Search for the cell housing the specified text and yield its [X, Y] center coordinate. 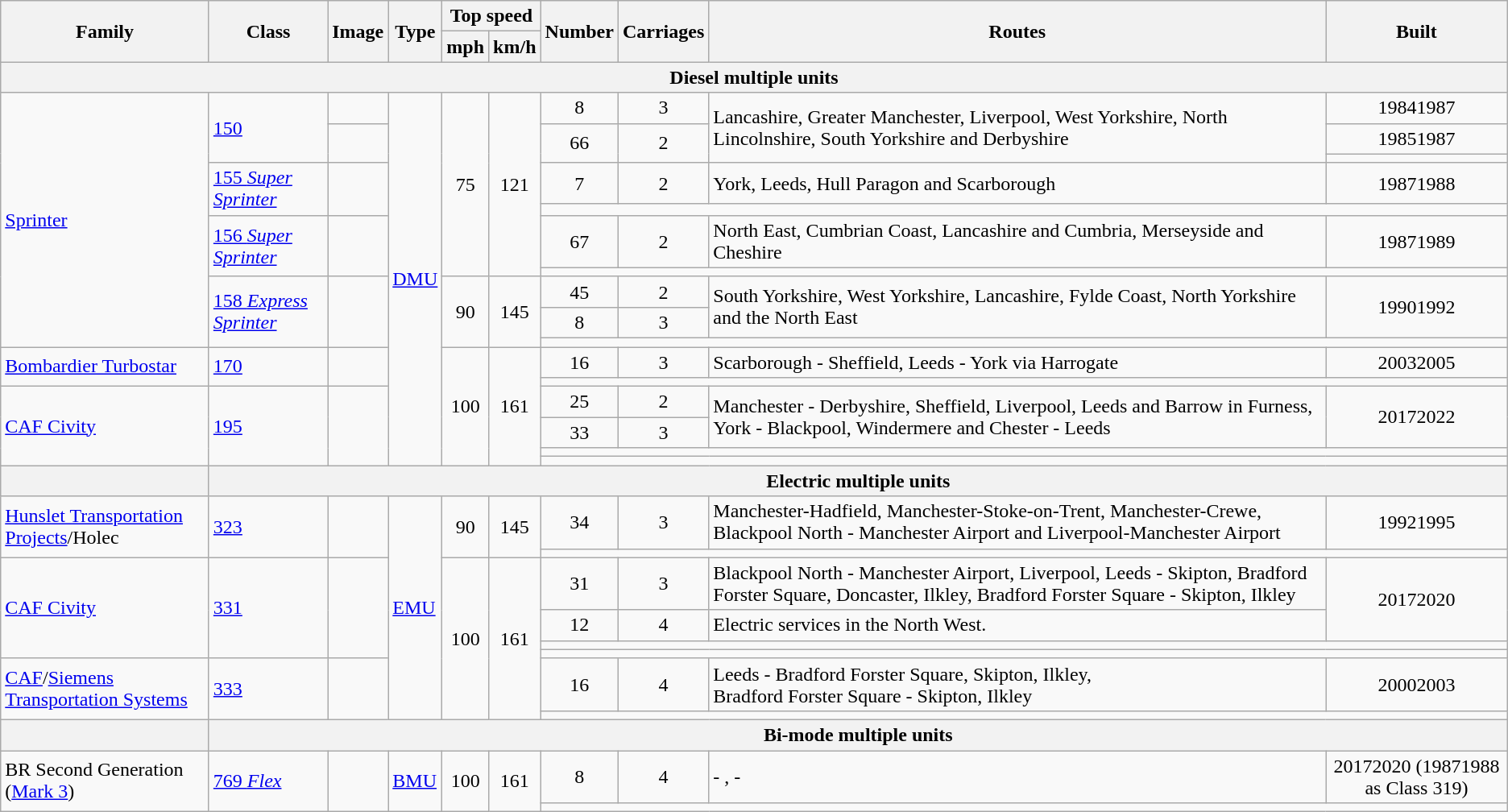
York, Leeds, Hull Paragon and Scarborough [1017, 183]
Manchester-Hadfield, Manchester-Stoke-on-Trent, Manchester-Crewe, Blackpool North - Manchester Airport and Liverpool-Manchester Airport [1017, 522]
19901992 [1417, 307]
Lancashire, Greater Manchester, Liverpool, West Yorkshire, North Lincolnshire, South Yorkshire and Derbyshire [1017, 127]
45 [579, 292]
150 [267, 127]
33 [579, 433]
66 [579, 143]
769 Flex [267, 781]
km/h [515, 47]
121 [515, 184]
34 [579, 522]
mph [466, 47]
19871989 [1417, 242]
12 [579, 625]
Sprinter [105, 220]
323 [267, 527]
BR Second Generation (Mark 3) [105, 781]
155 Super Sprinter [267, 188]
7 [579, 183]
South Yorkshire, West Yorkshire, Lancashire, Fylde Coast, North Yorkshire and the North East [1017, 307]
Electric services in the North West. [1017, 625]
67 [579, 242]
75 [466, 184]
Number [579, 31]
20032005 [1417, 362]
North East, Cumbrian Coast, Lancashire and Cumbria, Merseyside and Cheshire [1017, 242]
Bi-mode multiple units [858, 735]
Electric multiple units [858, 481]
BMU [416, 781]
Leeds - Bradford Forster Square, Skipton, Ilkley,Bradford Forster Square - Skipton, Ilkley [1017, 685]
Bombardier Turbostar [105, 366]
Hunslet Transportation Projects/Holec [105, 527]
20002003 [1417, 685]
19871988 [1417, 183]
DMU [416, 279]
Class [267, 31]
Top speed [491, 16]
20172020 [1417, 599]
Image [358, 31]
Diesel multiple units [754, 77]
20172020 (19871988 as Class 319) [1417, 777]
19841987 [1417, 108]
Type [416, 31]
Family [105, 31]
158 Express Sprinter [267, 311]
Routes [1017, 31]
EMU [416, 608]
Scarborough - Sheffield, Leeds - York via Harrogate [1017, 362]
170 [267, 366]
19851987 [1417, 139]
19921995 [1417, 522]
Manchester - Derbyshire, Sheffield, Liverpool, Leeds and Barrow in Furness, York - Blackpool, Windermere and Chester - Leeds [1017, 417]
333 [267, 689]
20172022 [1417, 417]
CAF/Siemens Transportation Systems [105, 689]
25 [579, 402]
331 [267, 607]
156 Super Sprinter [267, 246]
31 [579, 583]
Built [1417, 31]
Carriages [663, 31]
195 [267, 426]
- , - [1017, 777]
